Return the [x, y] coordinate for the center point of the cell that contains the specified text.  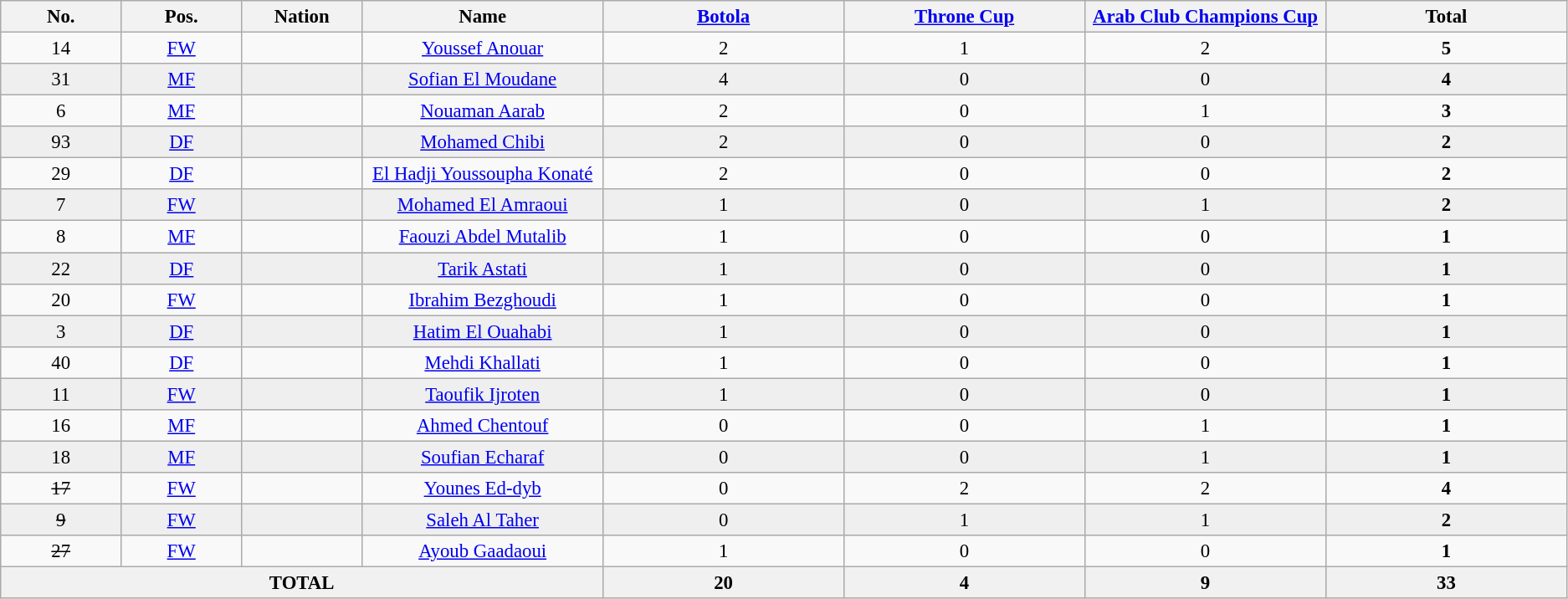
Youssef Anouar [483, 49]
5 [1446, 49]
Ayoub Gaadaoui [483, 551]
Nouaman Aarab [483, 111]
11 [61, 394]
Pos. [182, 17]
Mehdi Khallati [483, 362]
Botola [724, 17]
Nation [302, 17]
TOTAL [302, 583]
22 [61, 269]
18 [61, 457]
Younes Ed-dyb [483, 489]
No. [61, 17]
El Hadji Youssoupha Konaté [483, 174]
Hatim El Ouahabi [483, 331]
14 [61, 49]
Mohamed El Amraoui [483, 205]
Arab Club Champions Cup [1206, 17]
33 [1446, 583]
16 [61, 426]
Ahmed Chentouf [483, 426]
17 [61, 489]
Name [483, 17]
Mohamed Chibi [483, 142]
6 [61, 111]
93 [61, 142]
Tarik Astati [483, 269]
27 [61, 551]
Taoufik Ijroten [483, 394]
Ibrahim Bezghoudi [483, 299]
Sofian El Moudane [483, 79]
Soufian Echaraf [483, 457]
Saleh Al Taher [483, 520]
Faouzi Abdel Mutalib [483, 237]
29 [61, 174]
40 [61, 362]
8 [61, 237]
7 [61, 205]
31 [61, 79]
Total [1446, 17]
Throne Cup [965, 17]
